Scan for the cell matching the given text and deliver its (x, y) coordinate at center. 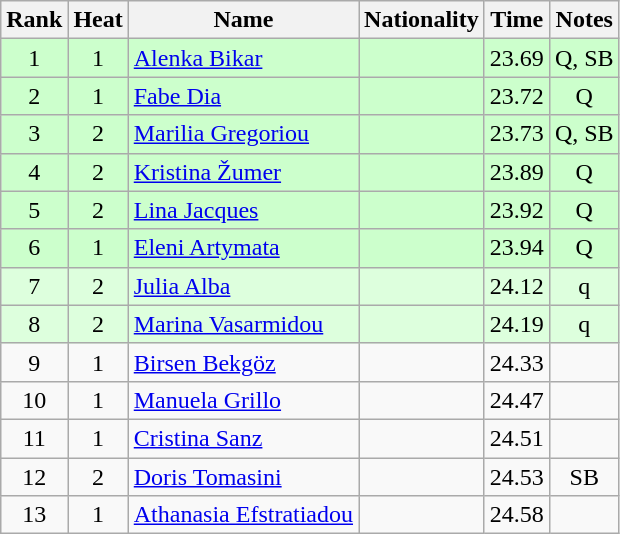
Kristina Žumer (243, 172)
Rank (34, 20)
5 (34, 210)
Heat (98, 20)
8 (34, 324)
24.51 (516, 438)
24.58 (516, 515)
23.89 (516, 172)
Notes (584, 20)
Lina Jacques (243, 210)
7 (34, 286)
Athanasia Efstratiadou (243, 515)
23.69 (516, 58)
Name (243, 20)
23.73 (516, 134)
6 (34, 248)
Birsen Bekgöz (243, 362)
24.33 (516, 362)
11 (34, 438)
Manuela Grillo (243, 400)
Nationality (422, 20)
24.12 (516, 286)
9 (34, 362)
Doris Tomasini (243, 477)
24.53 (516, 477)
10 (34, 400)
12 (34, 477)
23.72 (516, 96)
4 (34, 172)
3 (34, 134)
Alenka Bikar (243, 58)
SB (584, 477)
Julia Alba (243, 286)
24.47 (516, 400)
Eleni Artymata (243, 248)
23.92 (516, 210)
Fabe Dia (243, 96)
Time (516, 20)
13 (34, 515)
Marina Vasarmidou (243, 324)
Cristina Sanz (243, 438)
23.94 (516, 248)
24.19 (516, 324)
Marilia Gregoriou (243, 134)
